Search for the cell housing the specified text and yield its (X, Y) center coordinate. 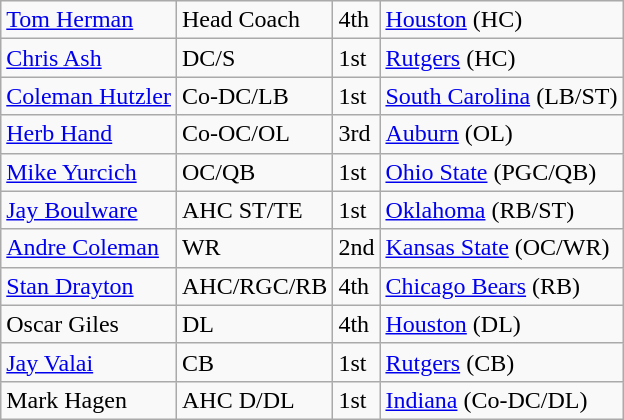
Oklahoma (RB/ST) (502, 210)
Rutgers (CB) (502, 362)
Jay Valai (89, 362)
Jay Boulware (89, 210)
AHC/RGC/RB (254, 286)
Oscar Giles (89, 324)
Houston (HC) (502, 20)
Coleman Hutzler (89, 96)
DL (254, 324)
AHC D/DL (254, 400)
Herb Hand (89, 134)
South Carolina (LB/ST) (502, 96)
Mike Yurcich (89, 172)
Head Coach (254, 20)
Co-DC/LB (254, 96)
Kansas State (OC/WR) (502, 248)
Tom Herman (89, 20)
Stan Drayton (89, 286)
Mark Hagen (89, 400)
Rutgers (HC) (502, 58)
WR (254, 248)
2nd (356, 248)
Co-OC/OL (254, 134)
Indiana (Co-DC/DL) (502, 400)
AHC ST/TE (254, 210)
Houston (DL) (502, 324)
Chris Ash (89, 58)
Andre Coleman (89, 248)
CB (254, 362)
Ohio State (PGC/QB) (502, 172)
Auburn (OL) (502, 134)
3rd (356, 134)
OC/QB (254, 172)
Chicago Bears (RB) (502, 286)
DC/S (254, 58)
